Locate the cell with the specified text and output its [x, y] center coordinate. 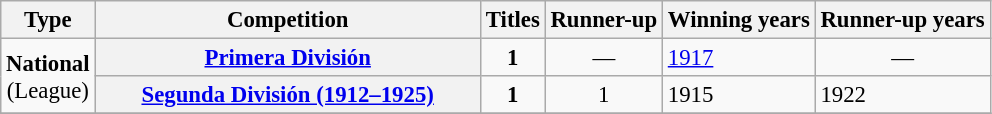
1922 [902, 95]
Titles [512, 20]
Winning years [738, 20]
Primera División [288, 58]
Type [48, 20]
Runner-up [604, 20]
Runner-up years [902, 20]
Competition [288, 20]
1915 [738, 95]
1917 [738, 58]
National(League) [48, 76]
Segunda División (1912–1925) [288, 95]
